For the text-containing cell, return its midpoint in [X, Y] coordinate format. 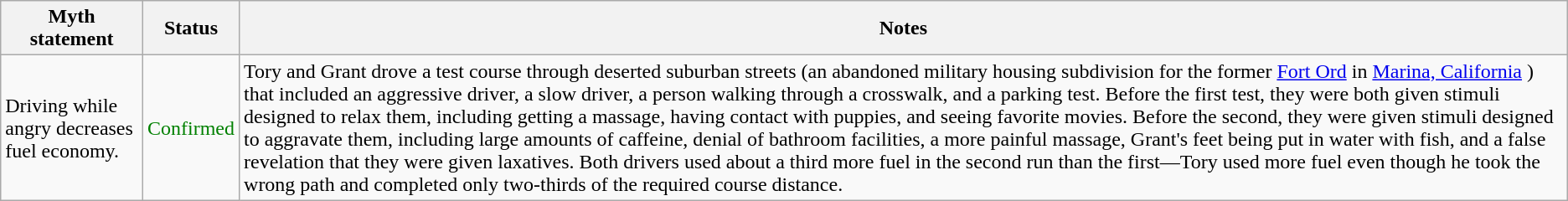
Driving while angry decreases fuel economy. [72, 127]
Myth statement [72, 28]
Confirmed [191, 127]
Status [191, 28]
Notes [904, 28]
